Output the [x, y] coordinate of the center of the cell containing the given text.  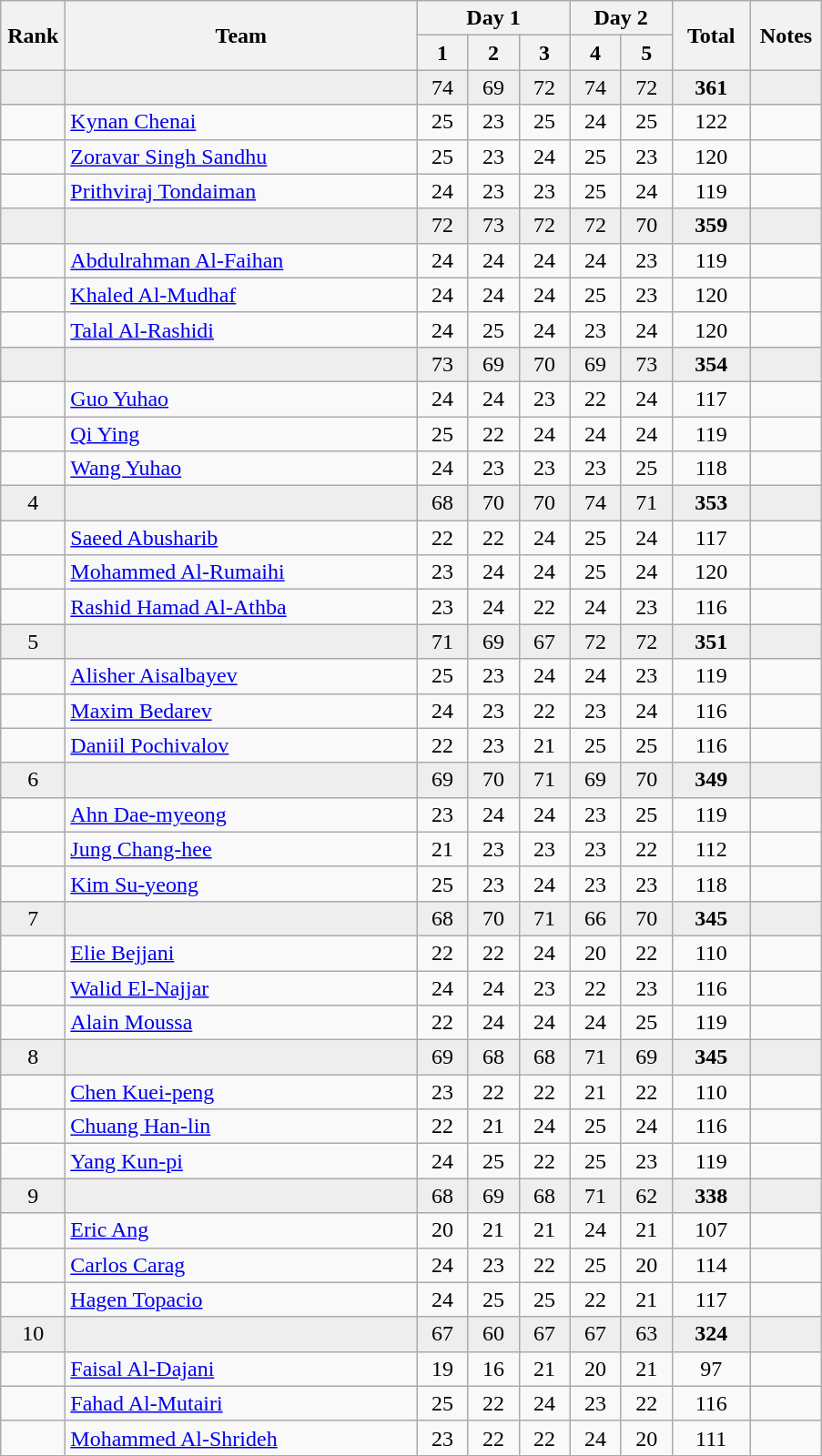
Ahn Dae-myeong [241, 814]
10 [33, 1334]
63 [646, 1334]
Elie Bejjani [241, 953]
Khaled Al-Mudhaf [241, 295]
Wang Yuhao [241, 469]
16 [493, 1369]
66 [595, 918]
Mohammed Al-Rumaihi [241, 572]
Hagen Topacio [241, 1299]
Chen Kuei-peng [241, 1092]
Prithviraj Tondaiman [241, 191]
114 [711, 1265]
62 [646, 1196]
Faisal Al-Dajani [241, 1369]
Abdulrahman Al-Faihan [241, 260]
349 [711, 780]
353 [711, 503]
107 [711, 1230]
Kynan Chenai [241, 122]
9 [33, 1196]
97 [711, 1369]
Saeed Abusharib [241, 538]
122 [711, 122]
354 [711, 364]
112 [711, 849]
Alain Moussa [241, 1023]
Chuang Han-lin [241, 1127]
Rashid Hamad Al-Athba [241, 607]
111 [711, 1438]
338 [711, 1196]
Daniil Pochivalov [241, 745]
2 [493, 53]
Yang Kun-pi [241, 1161]
7 [33, 918]
Team [241, 35]
Qi Ying [241, 434]
359 [711, 226]
Jung Chang-hee [241, 849]
Total [711, 35]
Maxim Bedarev [241, 711]
Day 1 [493, 18]
Notes [786, 35]
Guo Yuhao [241, 399]
6 [33, 780]
361 [711, 87]
19 [442, 1369]
60 [493, 1334]
Fahad Al-Mutairi [241, 1403]
Mohammed Al-Shrideh [241, 1438]
324 [711, 1334]
Eric Ang [241, 1230]
Day 2 [621, 18]
3 [544, 53]
Alisher Aisalbayev [241, 676]
1 [442, 53]
8 [33, 1057]
Rank [33, 35]
351 [711, 642]
Carlos Carag [241, 1265]
Talal Al-Rashidi [241, 329]
Kim Su-yeong [241, 884]
Walid El-Najjar [241, 987]
Zoravar Singh Sandhu [241, 157]
